Return (X, Y) of the center of cell containing provided text 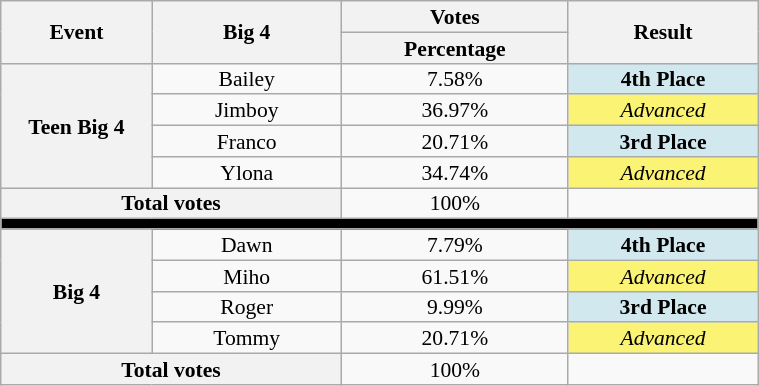
7.79% (454, 244)
Jimboy (246, 110)
36.97% (454, 110)
Tommy (246, 338)
Roger (246, 306)
Ylona (246, 172)
Miho (246, 276)
Franco (246, 142)
Event (76, 32)
Dawn (246, 244)
Votes (454, 16)
7.58% (454, 78)
9.99% (454, 306)
61.51% (454, 276)
Percentage (454, 48)
34.74% (454, 172)
Teen Big 4 (76, 125)
Bailey (246, 78)
Result (662, 32)
